Return (x, y) of the center of cell containing provided text 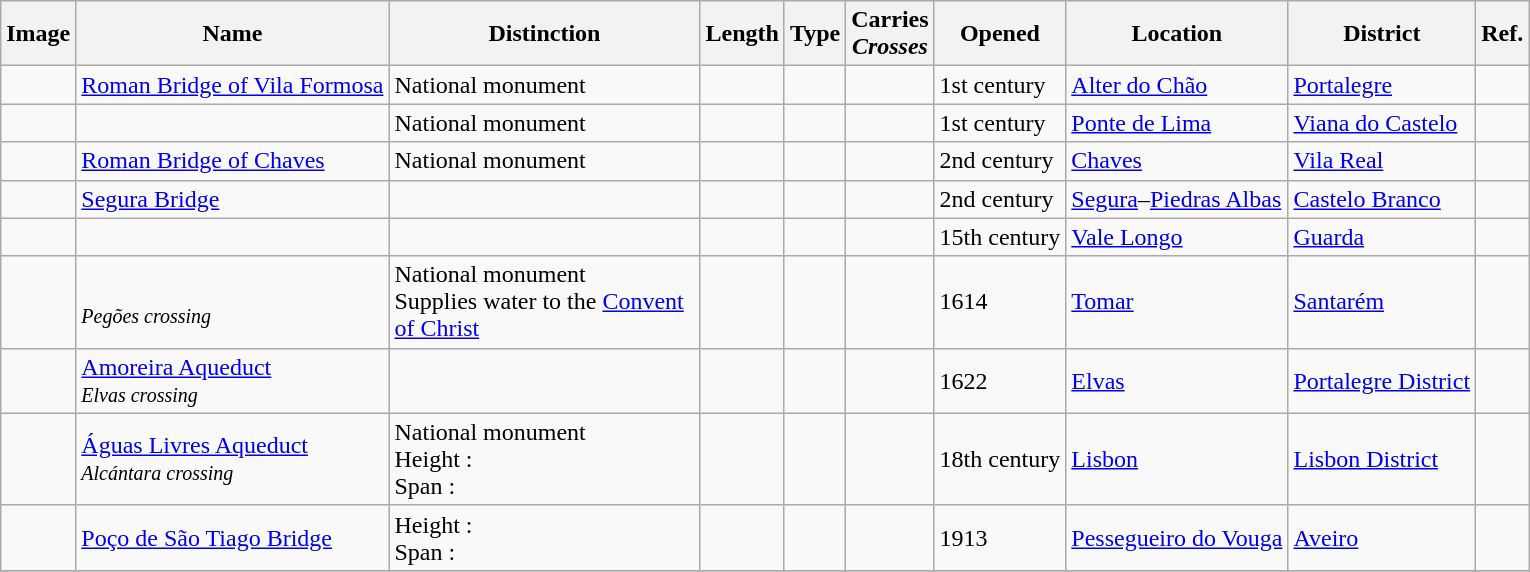
Name (232, 34)
Ref. (1502, 34)
Opened (1000, 34)
Type (814, 34)
National monumentHeight : Span : (544, 459)
1614 (1000, 302)
Height : Span : (544, 538)
CarriesCrosses (890, 34)
1913 (1000, 538)
Pessegueiro do Vouga (1177, 538)
Distinction (544, 34)
Aveiro (1382, 538)
Ponte de Lima (1177, 123)
Elvas (1177, 380)
Viana do Castelo (1382, 123)
Roman Bridge of Chaves (232, 161)
Castelo Branco (1382, 199)
Location (1177, 34)
Amoreira AqueductElvas crossing (232, 380)
Guarda (1382, 237)
Pegões crossing (232, 302)
Alter do Chão (1177, 85)
National monumentSupplies water to the Convent of Christ (544, 302)
Segura Bridge (232, 199)
Poço de São Tiago Bridge (232, 538)
Vila Real (1382, 161)
Portalegre District (1382, 380)
Roman Bridge of Vila Formosa (232, 85)
Santarém (1382, 302)
Chaves (1177, 161)
Length (742, 34)
15th century (1000, 237)
18th century (1000, 459)
Águas Livres AqueductAlcántara crossing (232, 459)
Tomar (1177, 302)
Vale Longo (1177, 237)
District (1382, 34)
1622 (1000, 380)
Image (38, 34)
Portalegre (1382, 85)
Segura–Piedras Albas (1177, 199)
Lisbon District (1382, 459)
Lisbon (1177, 459)
